Output the [X, Y] coordinate of the center of the cell containing the given text.  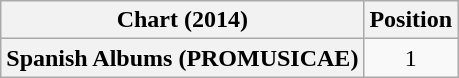
Chart (2014) [182, 20]
Position [411, 20]
Spanish Albums (PROMUSICAE) [182, 58]
1 [411, 58]
